Identify which cell holds the provided text, then report its [X, Y] central coordinate. 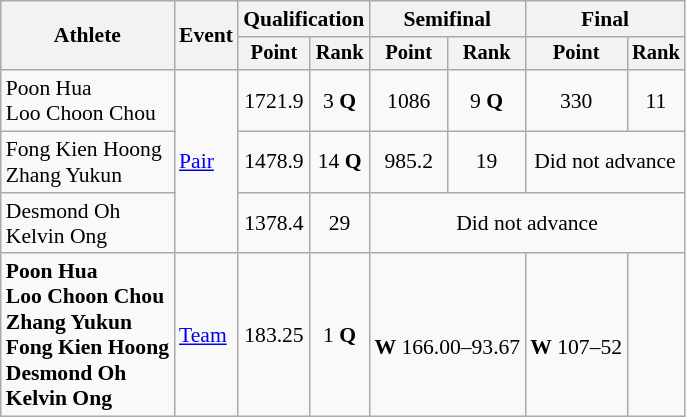
W 107–52 [576, 336]
1 Q [340, 336]
Desmond OhKelvin Ong [88, 224]
W 166.00–93.67 [447, 336]
1721.9 [274, 100]
Event [206, 36]
Poon HuaLoo Choon Chou [88, 100]
11 [656, 100]
Fong Kien HoongZhang Yukun [88, 162]
29 [340, 224]
3 Q [340, 100]
330 [576, 100]
Team [206, 336]
1378.4 [274, 224]
14 Q [340, 162]
19 [486, 162]
Semifinal [447, 19]
985.2 [408, 162]
Qualification [304, 19]
Athlete [88, 36]
Pair [206, 162]
9 Q [486, 100]
Final [604, 19]
1478.9 [274, 162]
1086 [408, 100]
183.25 [274, 336]
Poon HuaLoo Choon ChouZhang YukunFong Kien HoongDesmond OhKelvin Ong [88, 336]
